Return the (X, Y) coordinate for the center point of the cell that contains the specified text.  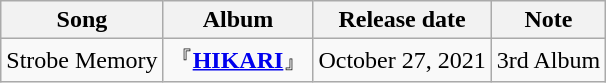
Album (238, 20)
Release date (402, 20)
Note (548, 20)
『HIKARI』 (238, 60)
3rd Album (548, 60)
Strobe Memory (82, 60)
October 27, 2021 (402, 60)
Song (82, 20)
